Search for the cell housing the specified text and yield its [X, Y] center coordinate. 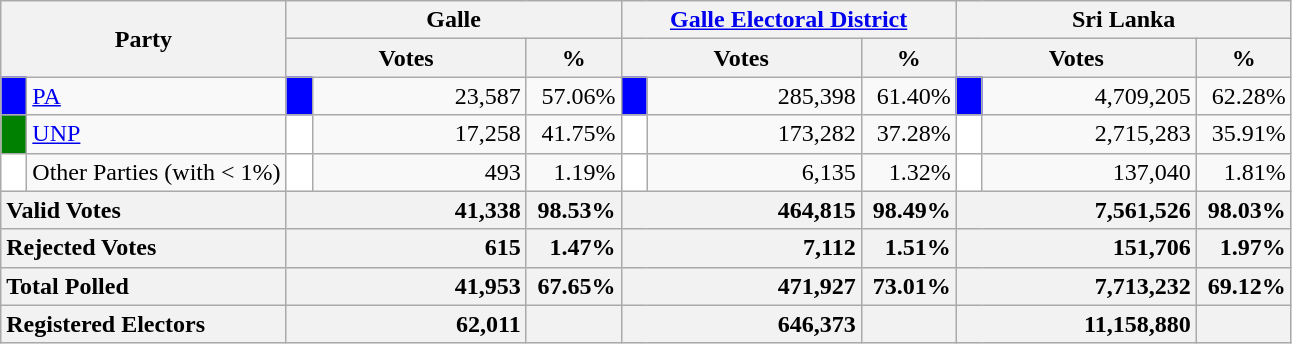
137,040 [1089, 172]
1.32% [908, 172]
41,953 [406, 286]
37.28% [908, 134]
73.01% [908, 286]
Registered Electors [144, 324]
11,158,880 [1076, 324]
Valid Votes [144, 210]
173,282 [754, 134]
285,398 [754, 96]
17,258 [419, 134]
98.03% [1244, 210]
493 [419, 172]
35.91% [1244, 134]
61.40% [908, 96]
7,561,526 [1076, 210]
2,715,283 [1089, 134]
Rejected Votes [144, 248]
67.65% [574, 286]
1.19% [574, 172]
7,713,232 [1076, 286]
1.47% [574, 248]
Party [144, 39]
151,706 [1076, 248]
Galle Electoral District [788, 20]
41,338 [406, 210]
6,135 [754, 172]
1.51% [908, 248]
23,587 [419, 96]
98.53% [574, 210]
646,373 [741, 324]
464,815 [741, 210]
Sri Lanka [1124, 20]
41.75% [574, 134]
Galle [454, 20]
Other Parties (with < 1%) [156, 172]
98.49% [908, 210]
UNP [156, 134]
471,927 [741, 286]
1.97% [1244, 248]
615 [406, 248]
57.06% [574, 96]
69.12% [1244, 286]
1.81% [1244, 172]
7,112 [741, 248]
4,709,205 [1089, 96]
62,011 [406, 324]
62.28% [1244, 96]
Total Polled [144, 286]
PA [156, 96]
